Provide the [x, y] coordinate of the cell's center where the given text is located.  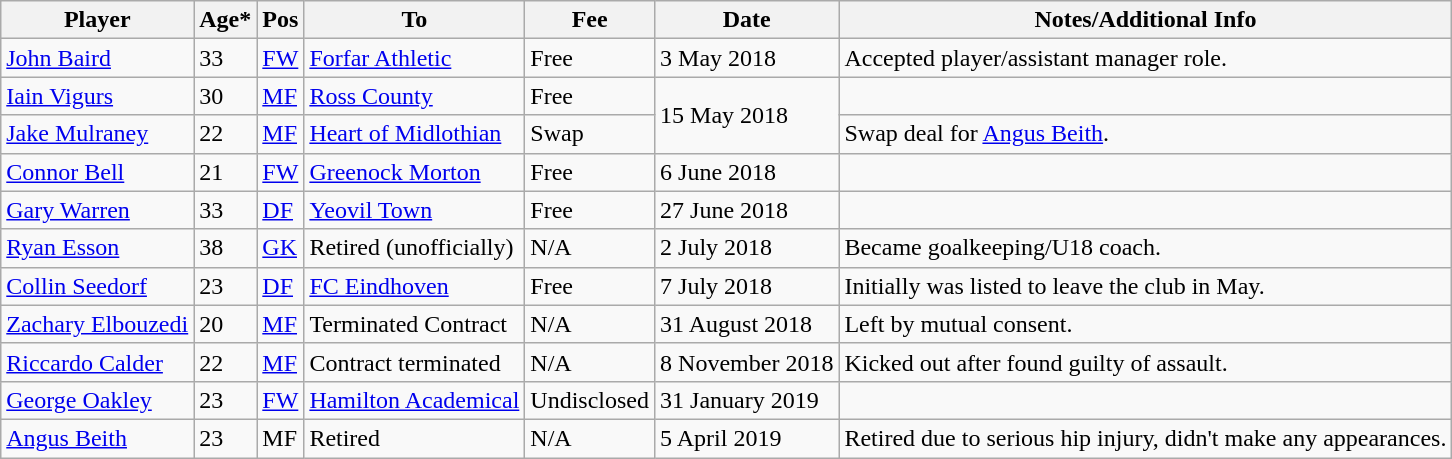
John Baird [98, 58]
5 April 2019 [747, 438]
31 August 2018 [747, 324]
15 May 2018 [747, 115]
Accepted player/assistant manager role. [1146, 58]
Initially was listed to leave the club in May. [1146, 286]
Iain Vigurs [98, 96]
Yeovil Town [414, 210]
Notes/Additional Info [1146, 20]
Left by mutual consent. [1146, 324]
Retired due to serious hip injury, didn't make any appearances. [1146, 438]
Player [98, 20]
Terminated Contract [414, 324]
31 January 2019 [747, 400]
Pos [280, 20]
GK [280, 248]
Became goalkeeping/U18 coach. [1146, 248]
20 [226, 324]
Greenock Morton [414, 172]
Heart of Midlothian [414, 134]
Date [747, 20]
Gary Warren [98, 210]
Ross County [414, 96]
To [414, 20]
Collin Seedorf [98, 286]
Contract terminated [414, 362]
Forfar Athletic [414, 58]
Undisclosed [590, 400]
Age* [226, 20]
Retired (unofficially) [414, 248]
8 November 2018 [747, 362]
30 [226, 96]
Swap [590, 134]
6 June 2018 [747, 172]
Hamilton Academical [414, 400]
21 [226, 172]
Jake Mulraney [98, 134]
3 May 2018 [747, 58]
27 June 2018 [747, 210]
Retired [414, 438]
Fee [590, 20]
Connor Bell [98, 172]
Swap deal for Angus Beith. [1146, 134]
7 July 2018 [747, 286]
Angus Beith [98, 438]
Ryan Esson [98, 248]
2 July 2018 [747, 248]
FC Eindhoven [414, 286]
George Oakley [98, 400]
38 [226, 248]
Zachary Elbouzedi [98, 324]
Kicked out after found guilty of assault. [1146, 362]
Riccardo Calder [98, 362]
